Find where the given text appears and provide that cell's center as [X, Y] coordinate. 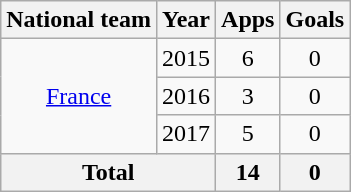
2017 [186, 134]
2016 [186, 96]
14 [248, 172]
National team [79, 20]
2015 [186, 58]
Total [108, 172]
Apps [248, 20]
France [79, 96]
6 [248, 58]
5 [248, 134]
3 [248, 96]
Year [186, 20]
Goals [315, 20]
